Return the (X, Y) coordinate for the center point of the cell that contains the specified text.  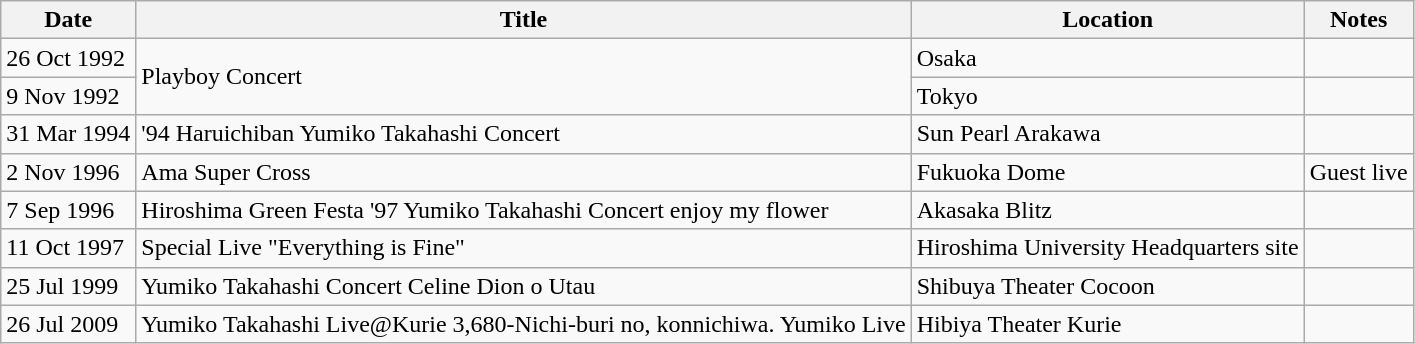
Special Live "Everything is Fine" (524, 248)
Hiroshima University Headquarters site (1108, 248)
Shibuya Theater Cocoon (1108, 286)
Osaka (1108, 58)
'94 Haruichiban Yumiko Takahashi Concert (524, 134)
Yumiko Takahashi Live@Kurie 3,680-Nichi-buri no, konnichiwa. Yumiko Live (524, 324)
25 Jul 1999 (68, 286)
Date (68, 20)
Hiroshima Green Festa '97 Yumiko Takahashi Concert enjoy my flower (524, 210)
7 Sep 1996 (68, 210)
Tokyo (1108, 96)
26 Oct 1992 (68, 58)
11 Oct 1997 (68, 248)
Yumiko Takahashi Concert Celine Dion o Utau (524, 286)
26 Jul 2009 (68, 324)
Fukuoka Dome (1108, 172)
Sun Pearl Arakawa (1108, 134)
Guest live (1358, 172)
31 Mar 1994 (68, 134)
Location (1108, 20)
Hibiya Theater Kurie (1108, 324)
Title (524, 20)
Ama Super Cross (524, 172)
2 Nov 1996 (68, 172)
9 Nov 1992 (68, 96)
Akasaka Blitz (1108, 210)
Notes (1358, 20)
Playboy Concert (524, 77)
